Identify which cell holds the provided text, then report its [x, y] central coordinate. 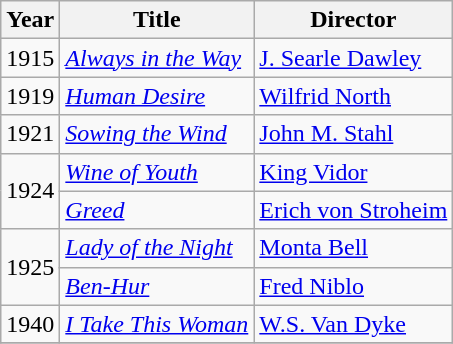
Ben-Hur [157, 286]
Fred Niblo [354, 286]
Title [157, 20]
Wilfrid North [354, 96]
1919 [30, 96]
1940 [30, 324]
1925 [30, 267]
I Take This Woman [157, 324]
Erich von Stroheim [354, 210]
John M. Stahl [354, 134]
1921 [30, 134]
Greed [157, 210]
Human Desire [157, 96]
Always in the Way [157, 58]
1924 [30, 191]
Wine of Youth [157, 172]
W.S. Van Dyke [354, 324]
Monta Bell [354, 248]
1915 [30, 58]
J. Searle Dawley [354, 58]
Sowing the Wind [157, 134]
Director [354, 20]
Year [30, 20]
King Vidor [354, 172]
Lady of the Night [157, 248]
